From the cell containing the given text, extract its center point as (X, Y) coordinate. 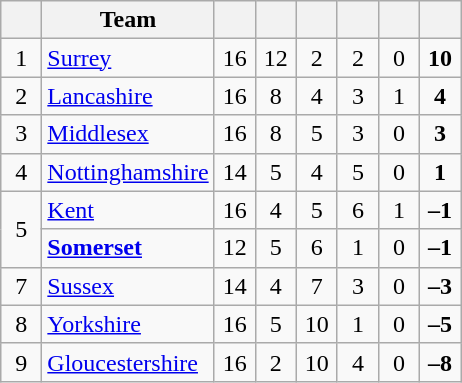
9 (22, 362)
Somerset (128, 248)
–5 (440, 324)
Kent (128, 210)
–8 (440, 362)
Gloucestershire (128, 362)
Lancashire (128, 96)
Sussex (128, 286)
Team (128, 20)
Nottinghamshire (128, 172)
Surrey (128, 58)
Middlesex (128, 134)
Yorkshire (128, 324)
–3 (440, 286)
